Return [x, y] of the center of cell containing provided text 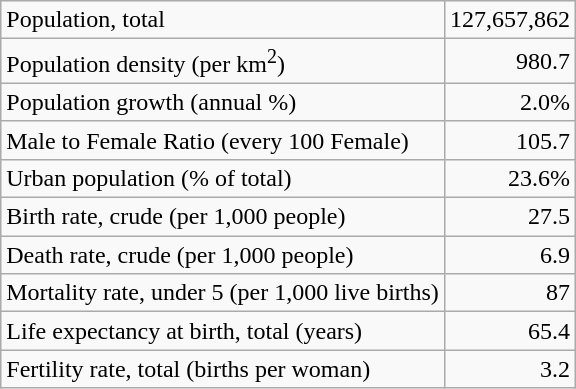
Death rate, crude (per 1,000 people) [223, 255]
127,657,862 [510, 20]
105.7 [510, 140]
6.9 [510, 255]
2.0% [510, 102]
Fertility rate, total (births per woman) [223, 369]
27.5 [510, 217]
87 [510, 293]
Population, total [223, 20]
980.7 [510, 62]
65.4 [510, 331]
23.6% [510, 178]
Male to Female Ratio (every 100 Female) [223, 140]
Population growth (annual %) [223, 102]
Birth rate, crude (per 1,000 people) [223, 217]
Life expectancy at birth, total (years) [223, 331]
Urban population (% of total) [223, 178]
Mortality rate, under 5 (per 1,000 live births) [223, 293]
Population density (per km2) [223, 62]
3.2 [510, 369]
